Determine the (x, y) coordinate at the center of the cell enclosing the given text.  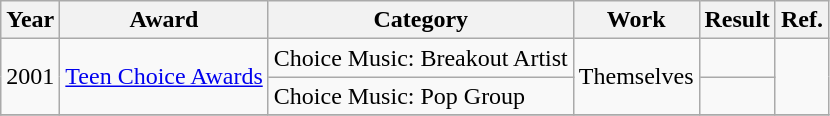
Award (164, 20)
Work (636, 20)
Year (30, 20)
Result (737, 20)
Ref. (802, 20)
Teen Choice Awards (164, 77)
Choice Music: Pop Group (420, 96)
Choice Music: Breakout Artist (420, 58)
2001 (30, 77)
Themselves (636, 77)
Category (420, 20)
